For the text-containing cell, return its midpoint in (x, y) coordinate format. 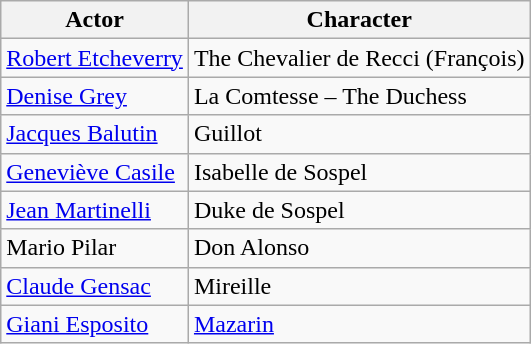
Robert Etcheverry (95, 58)
Denise Grey (95, 96)
Don Alonso (359, 248)
Mireille (359, 286)
Isabelle de Sospel (359, 172)
Character (359, 20)
The Chevalier de Recci (François) (359, 58)
Mario Pilar (95, 248)
Guillot (359, 134)
Giani Esposito (95, 324)
Claude Gensac (95, 286)
Actor (95, 20)
La Comtesse – The Duchess (359, 96)
Mazarin (359, 324)
Duke de Sospel (359, 210)
Geneviève Casile (95, 172)
Jean Martinelli (95, 210)
Jacques Balutin (95, 134)
